For the text-containing cell, return its midpoint in (X, Y) coordinate format. 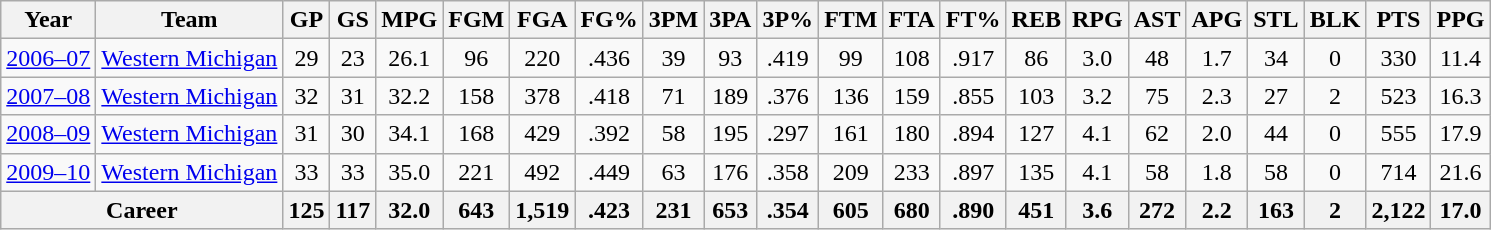
.392 (609, 134)
714 (1398, 172)
195 (730, 134)
2.2 (1217, 210)
23 (353, 58)
680 (912, 210)
PPG (1460, 20)
176 (730, 172)
.917 (973, 58)
26.1 (410, 58)
1.8 (1217, 172)
2.0 (1217, 134)
161 (851, 134)
272 (1157, 210)
135 (1036, 172)
FGA (542, 20)
PTS (1398, 20)
39 (673, 58)
429 (542, 134)
17.0 (1460, 210)
.358 (788, 172)
2007–08 (48, 96)
STL (1276, 20)
Year (48, 20)
71 (673, 96)
27 (1276, 96)
.419 (788, 58)
63 (673, 172)
3.2 (1097, 96)
2009–10 (48, 172)
34.1 (410, 134)
35.0 (410, 172)
2008–09 (48, 134)
FT% (973, 20)
.897 (973, 172)
233 (912, 172)
AST (1157, 20)
108 (912, 58)
643 (476, 210)
168 (476, 134)
62 (1157, 134)
34 (1276, 58)
APG (1217, 20)
99 (851, 58)
163 (1276, 210)
32.2 (410, 96)
.890 (973, 210)
44 (1276, 134)
32 (306, 96)
.376 (788, 96)
159 (912, 96)
.423 (609, 210)
3.6 (1097, 210)
.354 (788, 210)
136 (851, 96)
75 (1157, 96)
3PA (730, 20)
93 (730, 58)
REB (1036, 20)
96 (476, 58)
221 (476, 172)
189 (730, 96)
.855 (973, 96)
2006–07 (48, 58)
3PM (673, 20)
.436 (609, 58)
32.0 (410, 210)
378 (542, 96)
.418 (609, 96)
653 (730, 210)
2.3 (1217, 96)
330 (1398, 58)
451 (1036, 210)
523 (1398, 96)
.449 (609, 172)
2,122 (1398, 210)
158 (476, 96)
GS (353, 20)
GP (306, 20)
Career (142, 210)
FTA (912, 20)
125 (306, 210)
605 (851, 210)
MPG (410, 20)
BLK (1335, 20)
1.7 (1217, 58)
11.4 (1460, 58)
30 (353, 134)
180 (912, 134)
FTM (851, 20)
.894 (973, 134)
555 (1398, 134)
492 (542, 172)
Team (190, 20)
117 (353, 210)
127 (1036, 134)
FGM (476, 20)
220 (542, 58)
3.0 (1097, 58)
231 (673, 210)
RPG (1097, 20)
.297 (788, 134)
17.9 (1460, 134)
1,519 (542, 210)
21.6 (1460, 172)
103 (1036, 96)
16.3 (1460, 96)
3P% (788, 20)
FG% (609, 20)
48 (1157, 58)
209 (851, 172)
29 (306, 58)
86 (1036, 58)
